Extract the (X, Y) coordinate from the center of the cell holding the provided text.  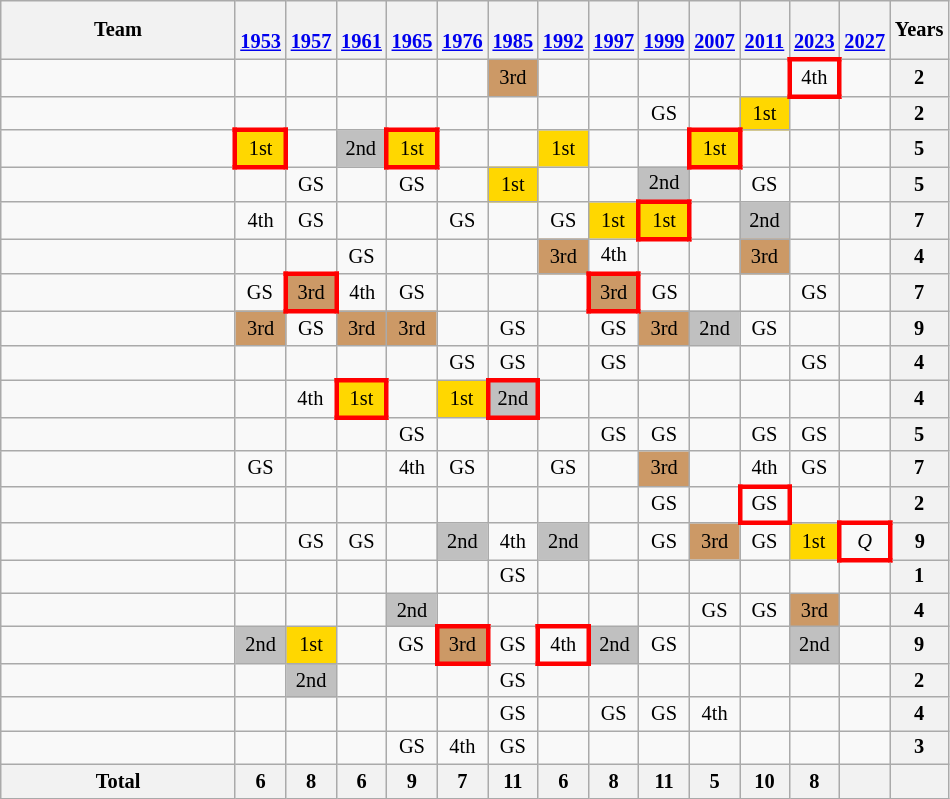
2027 (865, 30)
Q (865, 542)
1992 (563, 30)
1957 (311, 30)
1985 (513, 30)
Years (919, 30)
Total (118, 781)
1976 (462, 30)
1997 (613, 30)
1953 (260, 30)
1961 (361, 30)
2011 (764, 30)
3 (919, 747)
Team (118, 30)
1 (919, 576)
2023 (814, 30)
1999 (664, 30)
2007 (714, 30)
1965 (412, 30)
10 (764, 781)
